Capture the cell that displays the provided text and extract its (x, y) central coordinate. 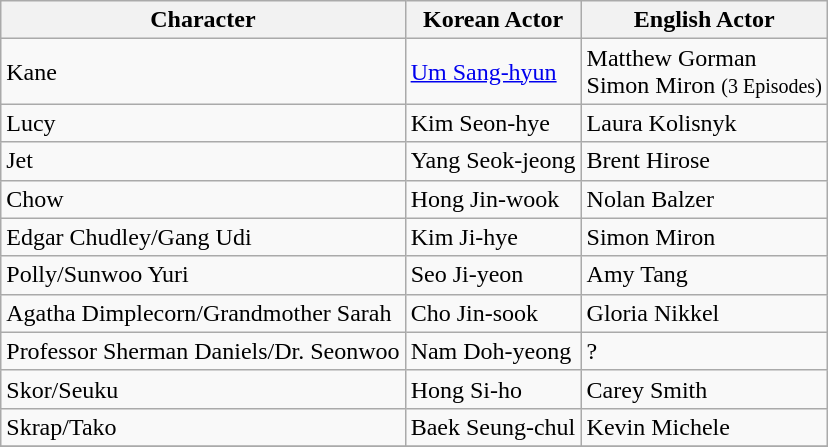
Amy Tang (704, 275)
Matthew Gorman Simon Miron (3 Episodes) (704, 72)
Simon Miron (704, 237)
Hong Jin-wook (493, 199)
Cho Jin-sook (493, 313)
Nam Doh-yeong (493, 351)
Laura Kolisnyk (704, 123)
Professor Sherman Daniels/Dr. Seonwoo (203, 351)
Lucy (203, 123)
Brent Hirose (704, 161)
Character (203, 20)
Skor/Seuku (203, 389)
Kim Seon-hye (493, 123)
English Actor (704, 20)
Gloria Nikkel (704, 313)
Nolan Balzer (704, 199)
Kevin Michele (704, 427)
? (704, 351)
Hong Si-ho (493, 389)
Baek Seung-chul (493, 427)
Um Sang-hyun (493, 72)
Jet (203, 161)
Kim Ji-hye (493, 237)
Kane (203, 72)
Polly/Sunwoo Yuri (203, 275)
Korean Actor (493, 20)
Chow (203, 199)
Yang Seok-jeong (493, 161)
Skrap/Tako (203, 427)
Agatha Dimplecorn/Grandmother Sarah (203, 313)
Seo Ji-yeon (493, 275)
Carey Smith (704, 389)
Edgar Chudley/Gang Udi (203, 237)
